Identify which cell holds the provided text, then report its [X, Y] central coordinate. 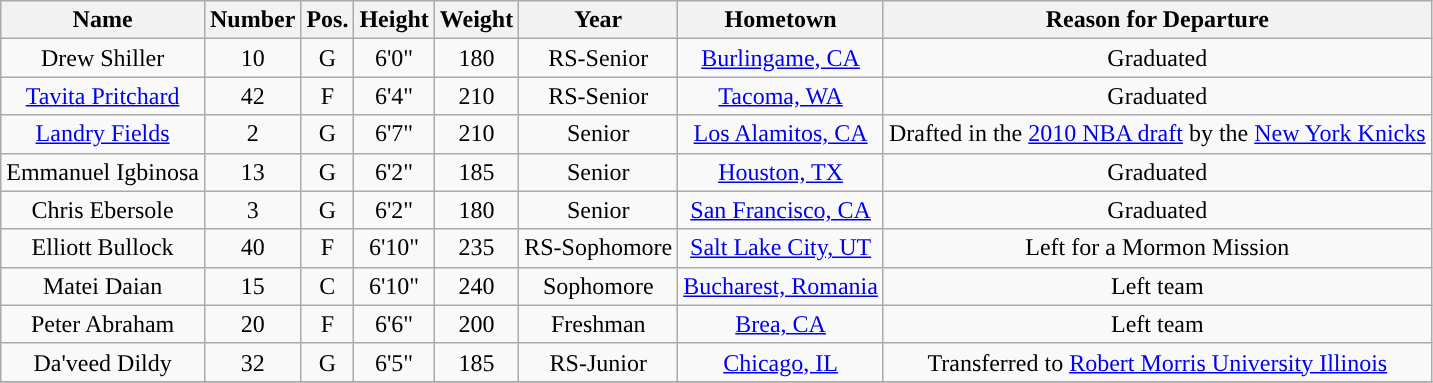
Burlingame, CA [781, 58]
Emmanuel Igbinosa [103, 172]
C [328, 286]
Los Alamitos, CA [781, 134]
Brea, CA [781, 324]
Elliott Bullock [103, 248]
Houston, TX [781, 172]
235 [476, 248]
Height [394, 20]
32 [252, 362]
2 [252, 134]
42 [252, 96]
Tacoma, WA [781, 96]
6'6" [394, 324]
Reason for Departure [1157, 20]
Hometown [781, 20]
Chris Ebersole [103, 210]
Peter Abraham [103, 324]
6'5" [394, 362]
Name [103, 20]
Year [598, 20]
6'0" [394, 58]
RS-Sophomore [598, 248]
15 [252, 286]
Freshman [598, 324]
3 [252, 210]
Da'veed Dildy [103, 362]
6'7" [394, 134]
Matei Daian [103, 286]
Drafted in the 2010 NBA draft by the New York Knicks [1157, 134]
6'4" [394, 96]
13 [252, 172]
240 [476, 286]
Left for a Mormon Mission [1157, 248]
Landry Fields [103, 134]
Sophomore [598, 286]
Pos. [328, 20]
Salt Lake City, UT [781, 248]
Tavita Pritchard [103, 96]
40 [252, 248]
Drew Shiller [103, 58]
20 [252, 324]
Weight [476, 20]
San Francisco, CA [781, 210]
Transferred to Robert Morris University Illinois [1157, 362]
10 [252, 58]
RS-Junior [598, 362]
Bucharest, Romania [781, 286]
200 [476, 324]
Number [252, 20]
Chicago, IL [781, 362]
